Provide the (x, y) coordinate of the cell's center where the given text is located.  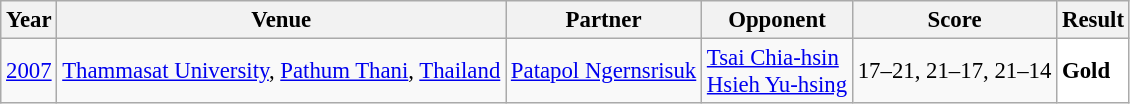
17–21, 21–17, 21–14 (954, 72)
Opponent (778, 20)
2007 (29, 72)
Venue (282, 20)
Patapol Ngernsrisuk (604, 72)
Partner (604, 20)
Thammasat University, Pathum Thani, Thailand (282, 72)
Gold (1094, 72)
Tsai Chia-hsin Hsieh Yu-hsing (778, 72)
Result (1094, 20)
Year (29, 20)
Score (954, 20)
